Search for the cell housing the specified text and yield its (X, Y) center coordinate. 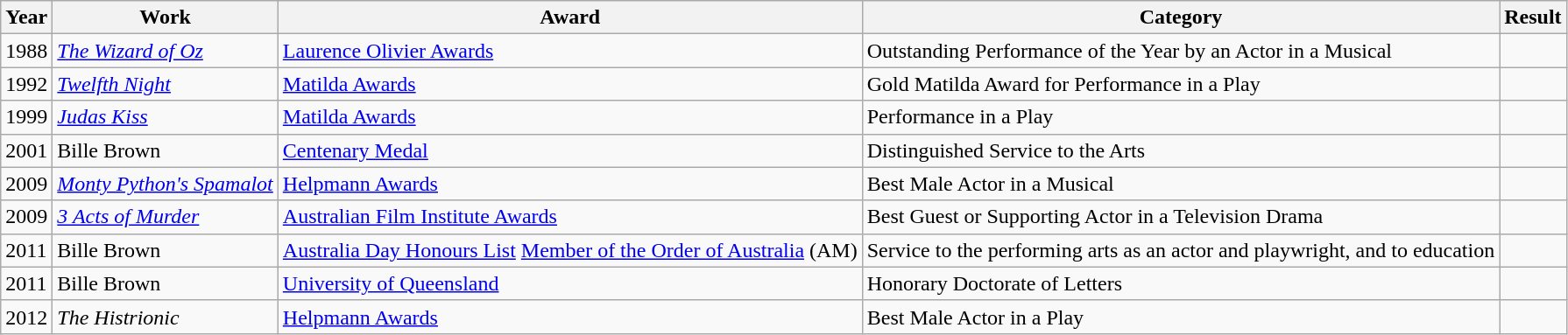
Best Male Actor in a Play (1181, 317)
Outstanding Performance of the Year by an Actor in a Musical (1181, 51)
Judas Kiss (166, 117)
Best Guest or Supporting Actor in a Television Drama (1181, 217)
The Wizard of Oz (166, 51)
3 Acts of Murder (166, 217)
Work (166, 17)
Year (26, 17)
Category (1181, 17)
Honorary Doctorate of Letters (1181, 283)
Award (569, 17)
2012 (26, 317)
Result (1533, 17)
Distinguished Service to the Arts (1181, 150)
Twelfth Night (166, 84)
Monty Python's Spamalot (166, 184)
Australian Film Institute Awards (569, 217)
1992 (26, 84)
Service to the performing arts as an actor and playwright, and to education (1181, 250)
University of Queensland (569, 283)
Gold Matilda Award for Performance in a Play (1181, 84)
Laurence Olivier Awards (569, 51)
Best Male Actor in a Musical (1181, 184)
2001 (26, 150)
Performance in a Play (1181, 117)
1999 (26, 117)
The Histrionic (166, 317)
Centenary Medal (569, 150)
Australia Day Honours List Member of the Order of Australia (AM) (569, 250)
1988 (26, 51)
